Determine the (x, y) coordinate at the center of the cell enclosing the given text.  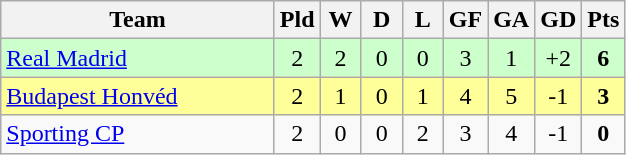
Sporting CP (138, 134)
GA (512, 20)
Real Madrid (138, 58)
GD (558, 20)
Pld (297, 20)
5 (512, 96)
D (382, 20)
6 (604, 58)
W (340, 20)
L (422, 20)
Team (138, 20)
Budapest Honvéd (138, 96)
GF (465, 20)
+2 (558, 58)
Pts (604, 20)
